Return the (X, Y) coordinate for the center point of the cell that contains the specified text.  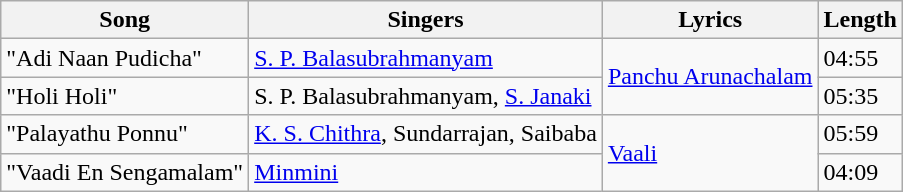
K. S. Chithra, Sundarrajan, Saibaba (426, 134)
S. P. Balasubrahmanyam (426, 58)
Length (860, 20)
Song (125, 20)
05:35 (860, 96)
"Vaadi En Sengamalam" (125, 172)
Vaali (710, 153)
Singers (426, 20)
05:59 (860, 134)
S. P. Balasubrahmanyam, S. Janaki (426, 96)
Minmini (426, 172)
"Holi Holi" (125, 96)
Panchu Arunachalam (710, 77)
"Adi Naan Pudicha" (125, 58)
Lyrics (710, 20)
04:09 (860, 172)
"Palayathu Ponnu" (125, 134)
04:55 (860, 58)
